Determine the (x, y) coordinate at the center of the cell enclosing the given text.  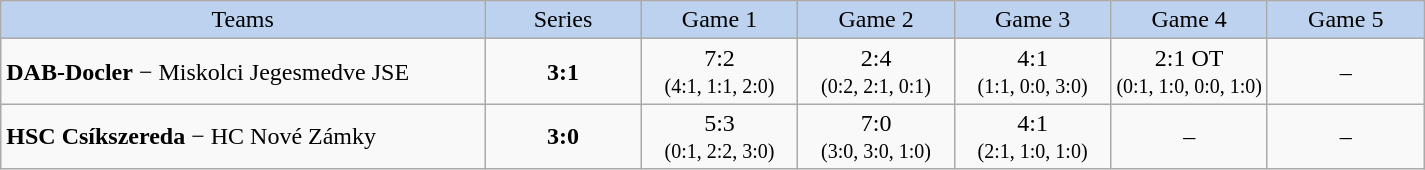
3:0 (564, 136)
4:1 (1:1, 0:0, 3:0) (1032, 72)
7:0 (3:0, 3:0, 1:0) (876, 136)
2:4 (0:2, 2:1, 0:1) (876, 72)
4:1 (2:1, 1:0, 1:0) (1032, 136)
Teams (243, 20)
Game 4 (1190, 20)
5:3 (0:1, 2:2, 3:0) (720, 136)
Game 2 (876, 20)
Game 3 (1032, 20)
7:2 (4:1, 1:1, 2:0) (720, 72)
2:1 OT(0:1, 1:0, 0:0, 1:0) (1190, 72)
DAB-Docler − Miskolci Jegesmedve JSE (243, 72)
3:1 (564, 72)
HSC Csíkszereda − HC Nové Zámky (243, 136)
Game 1 (720, 20)
Series (564, 20)
Game 5 (1346, 20)
